For the text-containing cell, return its midpoint in [X, Y] coordinate format. 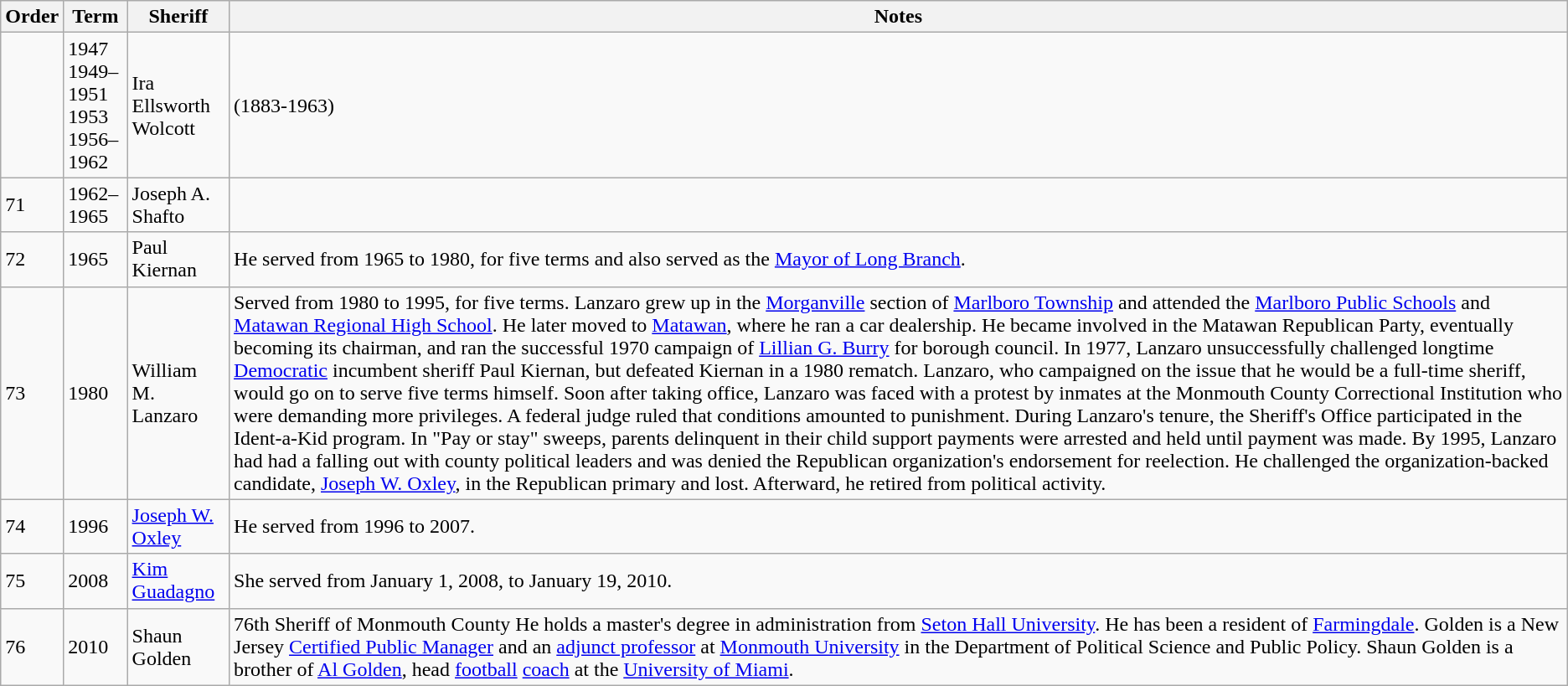
Sheriff [178, 17]
Joseph A. Shafto [178, 204]
1980 [95, 393]
Order [32, 17]
He served from 1996 to 2007. [899, 526]
1996 [95, 526]
75 [32, 581]
Paul Kiernan [178, 260]
72 [32, 260]
Ira Ellsworth Wolcott [178, 106]
Shaun Golden [178, 647]
2010 [95, 647]
76 [32, 647]
He served from 1965 to 1980, for five terms and also served as the Mayor of Long Branch. [899, 260]
Term [95, 17]
1962–1965 [95, 204]
Notes [899, 17]
She served from January 1, 2008, to January 19, 2010. [899, 581]
71 [32, 204]
2008 [95, 581]
1965 [95, 260]
73 [32, 393]
19471949–195119531956–1962 [95, 106]
Kim Guadagno [178, 581]
Joseph W. Oxley [178, 526]
William M. Lanzaro [178, 393]
74 [32, 526]
(1883-1963) [899, 106]
